Detect which cell encompasses the target text, then output its (X, Y) center coordinate. 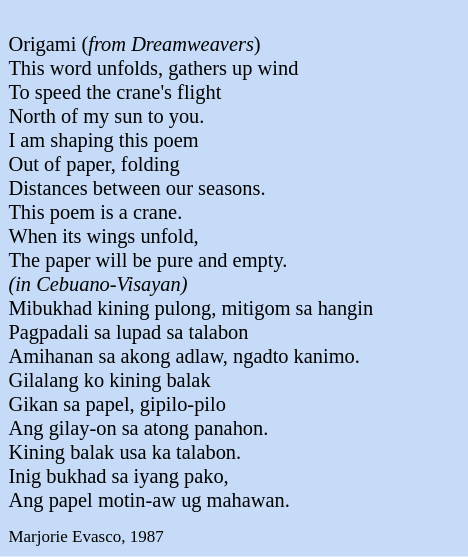
Marjorie Evasco, 1987 (234, 536)
